Search for the cell housing the specified text and yield its [x, y] center coordinate. 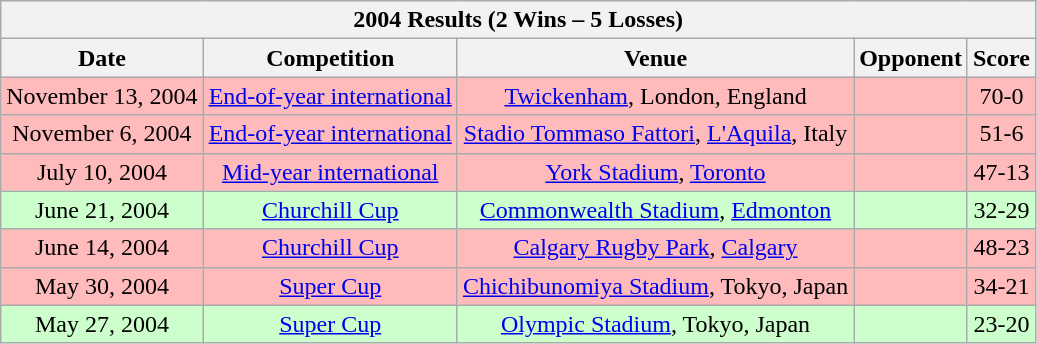
23-20 [1001, 324]
Date [102, 58]
Calgary Rugby Park, Calgary [655, 248]
York Stadium, Toronto [655, 172]
Competition [330, 58]
Opponent [911, 58]
32-29 [1001, 210]
May 30, 2004 [102, 286]
May 27, 2004 [102, 324]
47-13 [1001, 172]
November 6, 2004 [102, 134]
Mid-year international [330, 172]
Olympic Stadium, Tokyo, Japan [655, 324]
Stadio Tommaso Fattori, L'Aquila, Italy [655, 134]
November 13, 2004 [102, 96]
Score [1001, 58]
Chichibunomiya Stadium, Tokyo, Japan [655, 286]
48-23 [1001, 248]
51-6 [1001, 134]
70-0 [1001, 96]
July 10, 2004 [102, 172]
34-21 [1001, 286]
Commonwealth Stadium, Edmonton [655, 210]
June 21, 2004 [102, 210]
Twickenham, London, England [655, 96]
2004 Results (2 Wins – 5 Losses) [518, 20]
June 14, 2004 [102, 248]
Venue [655, 58]
